Return the (X, Y) coordinate for the center point of the cell that contains the specified text.  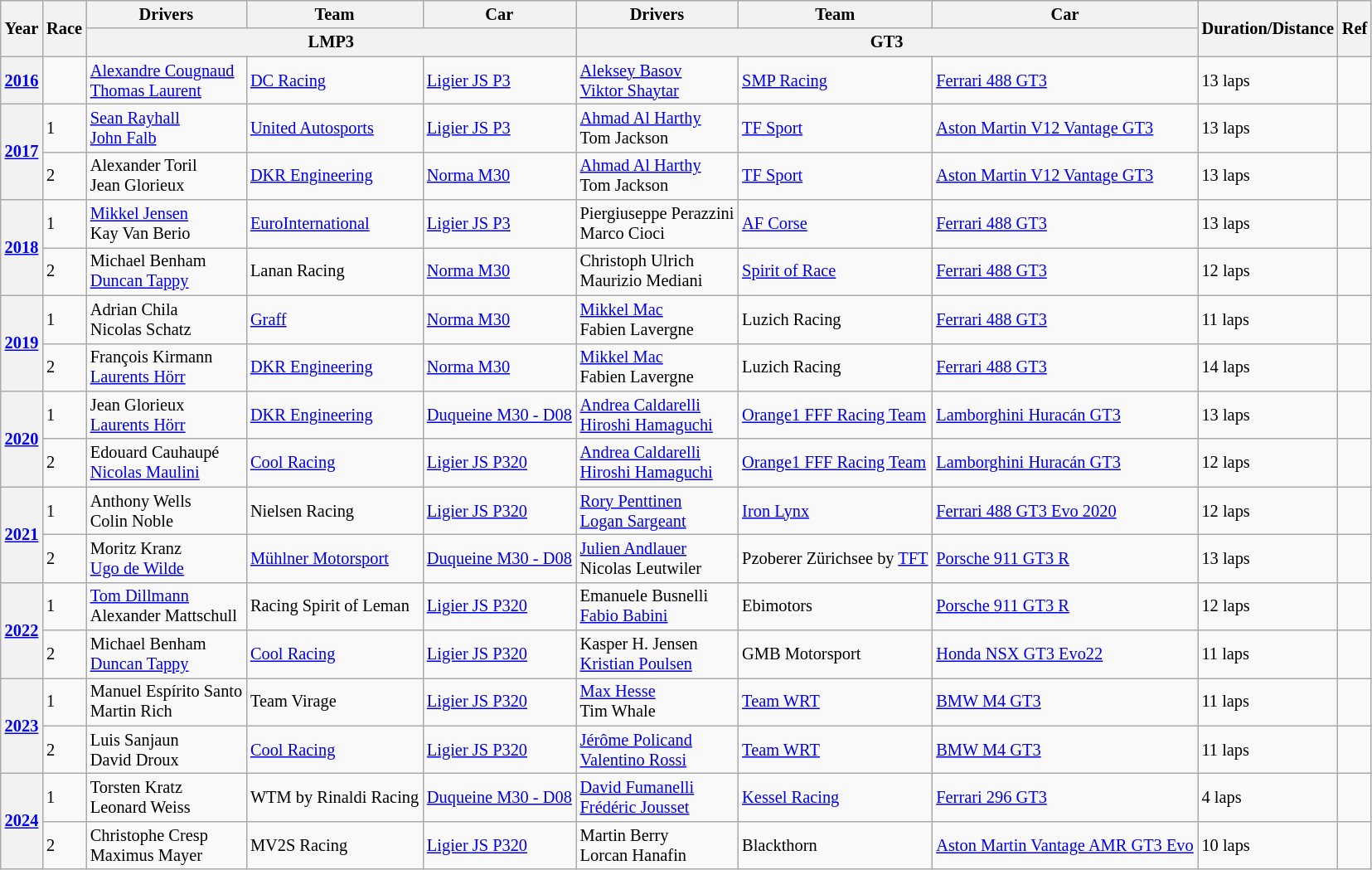
Piergiuseppe Perazzini Marco Cioci (657, 224)
Alexander Toril Jean Glorieux (166, 176)
Sean Rayhall John Falb (166, 128)
Edouard Cauhaupé Nicolas Maulini (166, 463)
Pzoberer Zürichsee by TFT (835, 558)
Moritz Kranz Ugo de Wilde (166, 558)
David Fumanelli Frédéric Jousset (657, 797)
Julien Andlauer Nicolas Leutwiler (657, 558)
GMB Motorsport (835, 654)
Jérôme Policand Valentino Rossi (657, 750)
Adrian Chila Nicolas Schatz (166, 319)
Torsten Kratz Leonard Weiss (166, 797)
SMP Racing (835, 80)
Max Hesse Tim Whale (657, 702)
Tom Dillmann Alexander Mattschull (166, 606)
Mikkel Jensen Kay Van Berio (166, 224)
WTM by Rinaldi Racing (335, 797)
Manuel Espírito Santo Martin Rich (166, 702)
2023 (22, 725)
EuroInternational (335, 224)
MV2S Racing (335, 845)
Anthony Wells Colin Noble (166, 511)
Lanan Racing (335, 271)
Ferrari 488 GT3 Evo 2020 (1064, 511)
Nielsen Racing (335, 511)
2018 (22, 247)
Emanuele Busnelli Fabio Babini (657, 606)
Year (22, 28)
2021 (22, 534)
2019 (22, 343)
Ferrari 296 GT3 (1064, 797)
Racing Spirit of Leman (335, 606)
2022 (22, 630)
Luis Sanjaun David Droux (166, 750)
Ebimotors (835, 606)
Jean Glorieux Laurents Hörr (166, 415)
DC Racing (335, 80)
Graff (335, 319)
François Kirmann Laurents Hörr (166, 367)
Spirit of Race (835, 271)
Christophe Cresp Maximus Mayer (166, 845)
Kessel Racing (835, 797)
Martin Berry Lorcan Hanafin (657, 845)
2024 (22, 821)
Kasper H. Jensen Kristian Poulsen (657, 654)
Ref (1355, 28)
Alexandre Cougnaud Thomas Laurent (166, 80)
LMP3 (332, 42)
AF Corse (835, 224)
2017 (22, 151)
Duration/Distance (1268, 28)
Team Virage (335, 702)
4 laps (1268, 797)
Aleksey Basov Viktor Shaytar (657, 80)
Christoph Ulrich Maurizio Mediani (657, 271)
Rory Penttinen Logan Sargeant (657, 511)
14 laps (1268, 367)
United Autosports (335, 128)
2016 (22, 80)
GT3 (887, 42)
Honda NSX GT3 Evo22 (1064, 654)
Race (65, 28)
Mühlner Motorsport (335, 558)
2020 (22, 438)
Aston Martin Vantage AMR GT3 Evo (1064, 845)
10 laps (1268, 845)
Blackthorn (835, 845)
Iron Lynx (835, 511)
